Capture the cell that displays the provided text and extract its [X, Y] central coordinate. 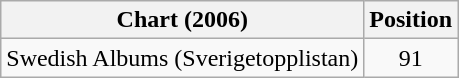
Swedish Albums (Sverigetopplistan) [182, 58]
Position [411, 20]
91 [411, 58]
Chart (2006) [182, 20]
